Provide the [X, Y] coordinate of the cell's center where the given text is located.  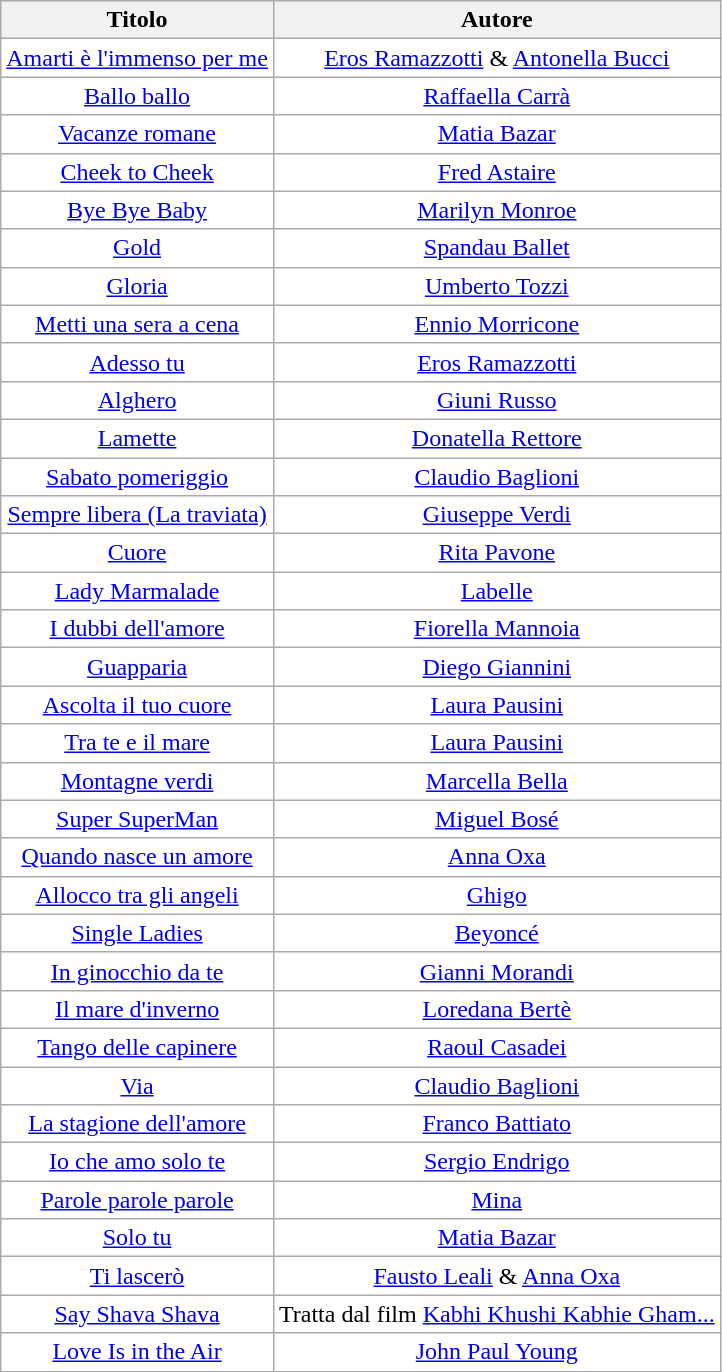
Ghigo [496, 895]
Lamette [138, 438]
Quando nasce un amore [138, 857]
Umberto Tozzi [496, 286]
Io che amo solo te [138, 1162]
Allocco tra gli angeli [138, 895]
Love Is in the Air [138, 1352]
Rita Pavone [496, 553]
Raoul Casadei [496, 1047]
Labelle [496, 591]
Donatella Rettore [496, 438]
Fred Astaire [496, 172]
Raffaella Carrà [496, 96]
Metti una sera a cena [138, 324]
Sempre libera (La traviata) [138, 515]
Diego Giannini [496, 667]
John Paul Young [496, 1352]
Guapparia [138, 667]
Gold [138, 248]
Parole parole parole [138, 1200]
Say Shava Shava [138, 1314]
Ascolta il tuo cuore [138, 705]
Beyoncé [496, 933]
Amarti è l'immenso per me [138, 58]
Single Ladies [138, 933]
Gianni Morandi [496, 971]
Spandau Ballet [496, 248]
Tratta dal film Kabhi Khushi Kabhie Gham... [496, 1314]
Super SuperMan [138, 819]
Cheek to Cheek [138, 172]
Il mare d'inverno [138, 1009]
Eros Ramazzotti & Antonella Bucci [496, 58]
Giuni Russo [496, 400]
Via [138, 1085]
Adesso tu [138, 362]
Ti lascerò [138, 1276]
Fiorella Mannoia [496, 629]
Vacanze romane [138, 134]
Franco Battiato [496, 1124]
Tango delle capinere [138, 1047]
Solo tu [138, 1238]
Montagne verdi [138, 781]
Cuore [138, 553]
Sergio Endrigo [496, 1162]
Titolo [138, 20]
Autore [496, 20]
I dubbi dell'amore [138, 629]
Marcella Bella [496, 781]
Marilyn Monroe [496, 210]
Lady Marmalade [138, 591]
Gloria [138, 286]
Bye Bye Baby [138, 210]
Sabato pomeriggio [138, 477]
La stagione dell'amore [138, 1124]
Loredana Bertè [496, 1009]
Ballo ballo [138, 96]
Mina [496, 1200]
Alghero [138, 400]
Ennio Morricone [496, 324]
Anna Oxa [496, 857]
In ginocchio da te [138, 971]
Tra te e il mare [138, 743]
Giuseppe Verdi [496, 515]
Eros Ramazzotti [496, 362]
Fausto Leali & Anna Oxa [496, 1276]
Miguel Bosé [496, 819]
